Detect which cell encompasses the target text, then output its (X, Y) center coordinate. 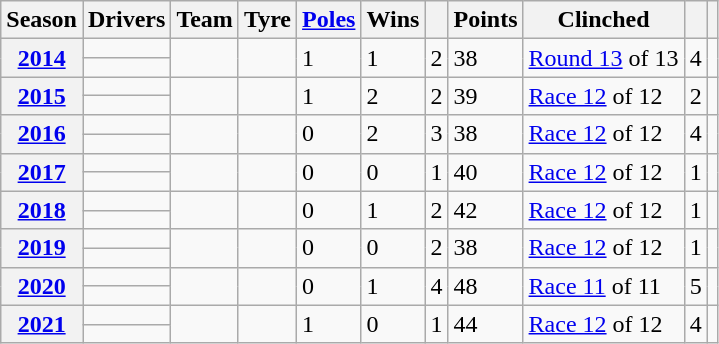
Poles (329, 20)
42 (486, 210)
44 (486, 324)
2016 (42, 134)
Tyre (267, 20)
2018 (42, 210)
48 (486, 286)
39 (486, 96)
2015 (42, 96)
40 (486, 172)
Team (205, 20)
2019 (42, 248)
Round 13 of 13 (604, 58)
2017 (42, 172)
Season (42, 20)
2014 (42, 58)
Wins (393, 20)
Points (486, 20)
3 (436, 134)
5 (696, 286)
2020 (42, 286)
Race 11 of 11 (604, 286)
Clinched (604, 20)
2021 (42, 324)
Drivers (126, 20)
